Detect which cell encompasses the target text, then output its [X, Y] center coordinate. 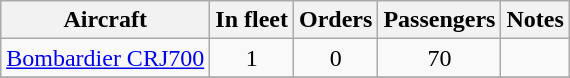
1 [252, 58]
Orders [335, 20]
Passengers [440, 20]
Aircraft [106, 20]
0 [335, 58]
In fleet [252, 20]
70 [440, 58]
Bombardier CRJ700 [106, 58]
Notes [535, 20]
